Return (X, Y) of the center of cell containing provided text 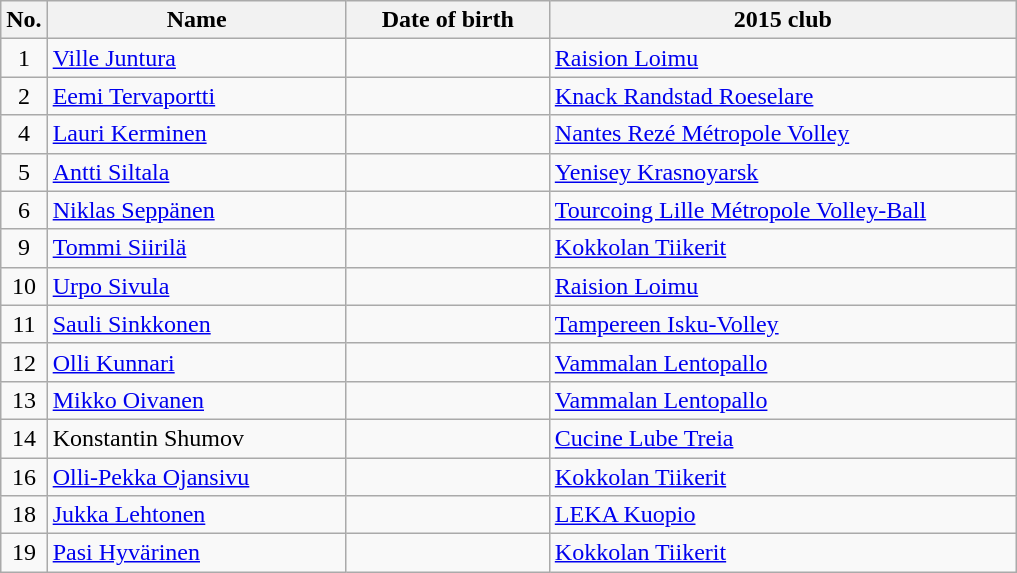
Lauri Kerminen (196, 134)
Tampereen Isku-Volley (782, 324)
Sauli Sinkkonen (196, 324)
Olli Kunnari (196, 362)
2015 club (782, 20)
Ville Juntura (196, 58)
No. (24, 20)
13 (24, 400)
19 (24, 553)
Knack Randstad Roeselare (782, 96)
18 (24, 515)
4 (24, 134)
Mikko Oivanen (196, 400)
Eemi Tervaportti (196, 96)
16 (24, 477)
Date of birth (448, 20)
9 (24, 248)
2 (24, 96)
Name (196, 20)
Olli-Pekka Ojansivu (196, 477)
Tourcoing Lille Métropole Volley-Ball (782, 210)
Tommi Siirilä (196, 248)
Urpo Sivula (196, 286)
Yenisey Krasnoyarsk (782, 172)
5 (24, 172)
11 (24, 324)
Nantes Rezé Métropole Volley (782, 134)
14 (24, 438)
LEKA Kuopio (782, 515)
Cucine Lube Treia (782, 438)
1 (24, 58)
6 (24, 210)
Jukka Lehtonen (196, 515)
12 (24, 362)
10 (24, 286)
Antti Siltala (196, 172)
Pasi Hyvärinen (196, 553)
Niklas Seppänen (196, 210)
Konstantin Shumov (196, 438)
